Return the [x, y] coordinate for the center point of the cell that contains the specified text.  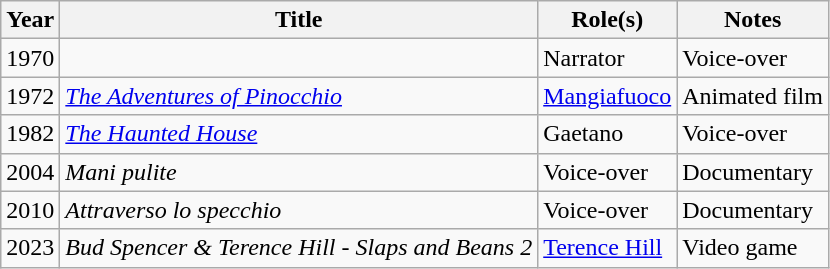
2004 [30, 172]
Bud Spencer & Terence Hill - Slaps and Beans 2 [299, 248]
1972 [30, 96]
2010 [30, 210]
Gaetano [608, 134]
Narrator [608, 58]
Animated film [753, 96]
2023 [30, 248]
The Haunted House [299, 134]
Video game [753, 248]
Mani pulite [299, 172]
Year [30, 20]
Notes [753, 20]
The Adventures of Pinocchio [299, 96]
1970 [30, 58]
Attraverso lo specchio [299, 210]
1982 [30, 134]
Terence Hill [608, 248]
Title [299, 20]
Mangiafuoco [608, 96]
Role(s) [608, 20]
